Identify which cell holds the provided text, then report its [x, y] central coordinate. 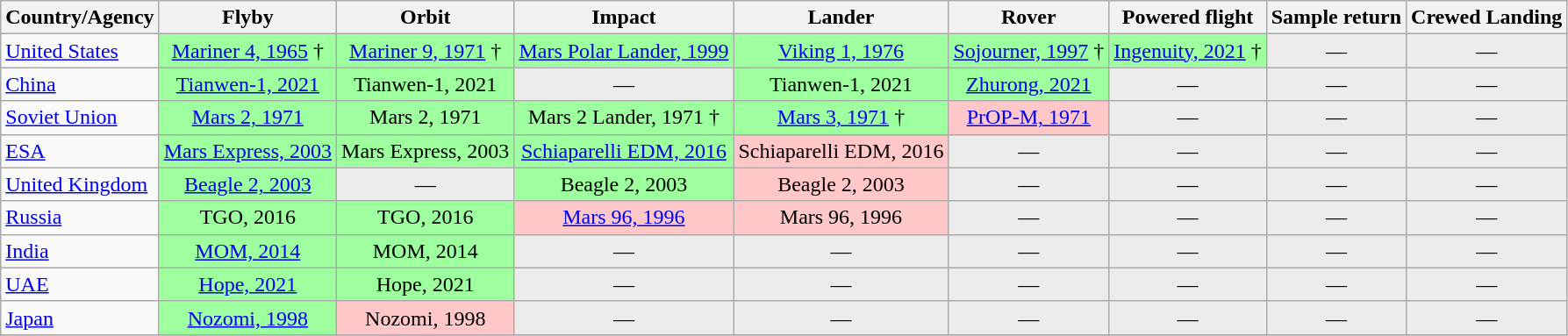
Viking 1, 1976 [841, 51]
Crewed Landing [1486, 18]
India [80, 251]
Lander [841, 18]
Sample return [1335, 18]
Powered flight [1188, 18]
Mariner 9, 1971 † [426, 51]
Zhurong, 2021 [1028, 84]
China [80, 84]
Country/Agency [80, 18]
Japan [80, 318]
Impact [624, 18]
ESA [80, 151]
Rover [1028, 18]
Mars 3, 1971 † [841, 118]
Mars 2 Lander, 1971 † [624, 118]
Mariner 4, 1965 † [247, 51]
Ingenuity, 2021 † [1188, 51]
Orbit [426, 18]
Sojourner, 1997 † [1028, 51]
United States [80, 51]
PrOP-M, 1971 [1028, 118]
Soviet Union [80, 118]
United Kingdom [80, 184]
UAE [80, 284]
Flyby [247, 18]
Russia [80, 218]
Mars Polar Lander, 1999 [624, 51]
